For the text-containing cell, return its midpoint in (X, Y) coordinate format. 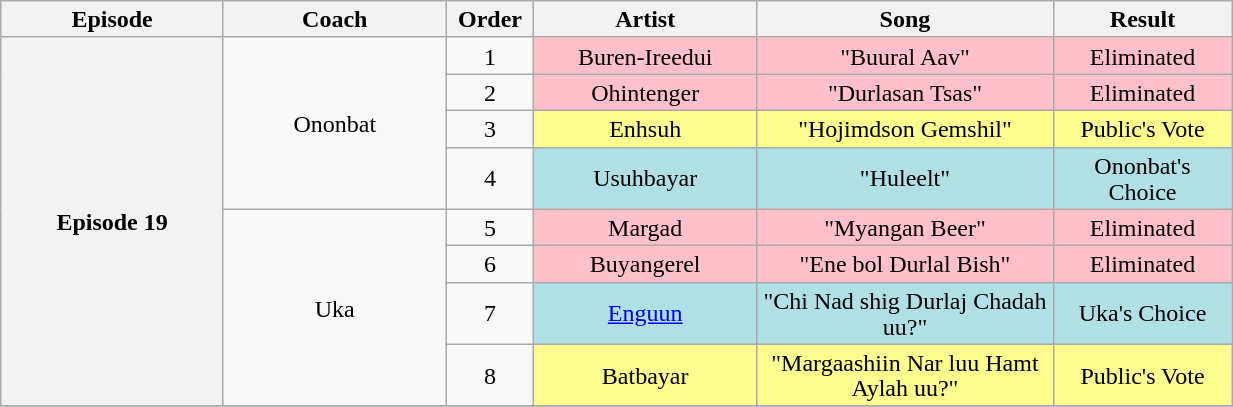
3 (490, 128)
"Ene bol Durlal Bish" (906, 264)
Usuhbayar (646, 178)
"Myangan Beer" (906, 228)
8 (490, 375)
"Margaashiin Nar luu Hamt Aylah uu?" (906, 375)
2 (490, 92)
Margad (646, 228)
Batbayar (646, 375)
Ononbat (334, 123)
Enguun (646, 313)
Ohintenger (646, 92)
7 (490, 313)
4 (490, 178)
Song (906, 20)
Buren-Ireedui (646, 56)
1 (490, 56)
"Durlasan Tsas" (906, 92)
Buyangerel (646, 264)
"Chi Nad shig Durlaj Chadah uu?" (906, 313)
Enhsuh (646, 128)
Coach (334, 20)
Uka (334, 308)
Order (490, 20)
"Buural Aav" (906, 56)
"Hojimdson Gemshil" (906, 128)
Episode 19 (112, 222)
Episode (112, 20)
Uka's Choice (1142, 313)
Ononbat's Choice (1142, 178)
Artist (646, 20)
6 (490, 264)
5 (490, 228)
"Huleelt" (906, 178)
Result (1142, 20)
